For the text-containing cell, return its midpoint in [x, y] coordinate format. 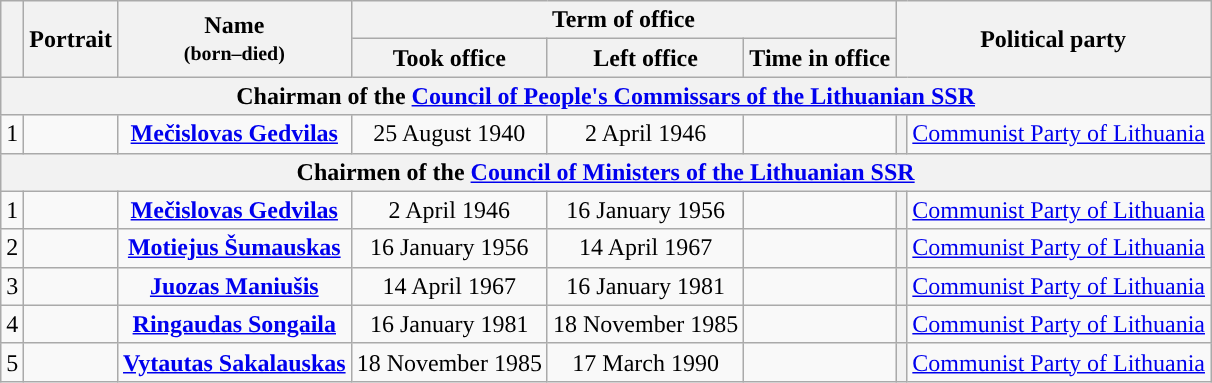
Term of office [624, 20]
25 August 1940 [449, 134]
17 March 1990 [645, 362]
Juozas Maniušis [234, 286]
5 [12, 362]
Took office [449, 58]
Political party [1054, 39]
Vytautas Sakalauskas [234, 362]
Motiejus Šumauskas [234, 248]
2 [12, 248]
Portrait [71, 39]
Left office [645, 58]
Chairmen of the Council of Ministers of the Lithuanian SSR [606, 172]
Time in office [820, 58]
Chairman of the Council of People's Commissars of the Lithuanian SSR [606, 96]
Name(born–died) [234, 39]
3 [12, 286]
Ringaudas Songaila [234, 324]
4 [12, 324]
